Output the [X, Y] coordinate of the center of the cell containing the given text.  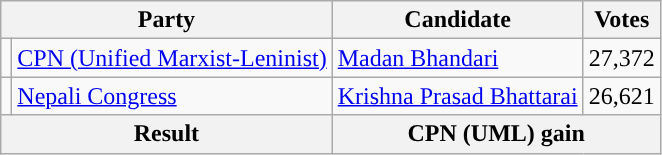
Party [166, 20]
Madan Bhandari [458, 58]
Votes [622, 20]
27,372 [622, 58]
CPN (UML) gain [496, 134]
Candidate [458, 20]
CPN (Unified Marxist-Leninist) [172, 58]
Result [166, 134]
Nepali Congress [172, 96]
26,621 [622, 96]
Krishna Prasad Bhattarai [458, 96]
